Search for the cell housing the specified text and yield its [x, y] center coordinate. 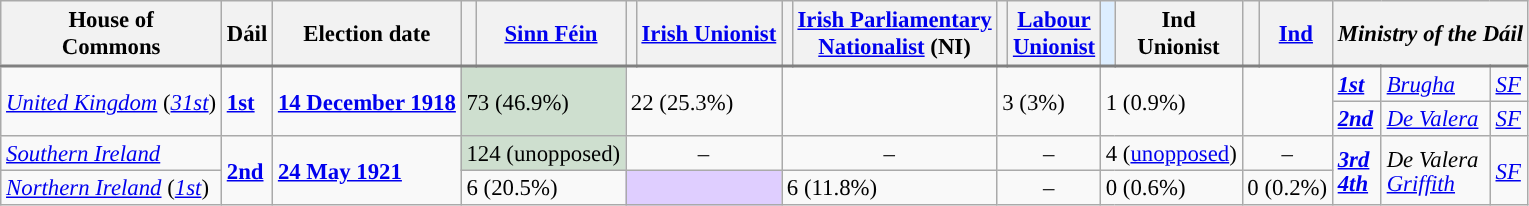
De Valera [1436, 120]
4 (unopposed) [1171, 154]
73 (46.9%) [543, 101]
3rd4th [1356, 170]
1 (0.9%) [1171, 101]
LabourUnionist [1054, 34]
Ind [1296, 34]
De ValeraGriffith [1436, 170]
6 (20.5%) [543, 188]
IndUnionist [1178, 34]
Brugha [1436, 84]
Election date [368, 34]
Irish ParliamentaryNationalist (NI) [894, 34]
Irish Unionist [708, 34]
Northern Ireland (1st) [112, 188]
3 (3%) [1049, 101]
6 (11.8%) [890, 188]
24 May 1921 [368, 170]
0 (0.6%) [1171, 188]
Ministry of the Dáil [1430, 34]
United Kingdom (31st) [112, 101]
124 (unopposed) [543, 154]
Sinn Féin [550, 34]
Dáil [246, 34]
22 (25.3%) [704, 101]
Southern Ireland [112, 154]
14 December 1918 [368, 101]
0 (0.2%) [1287, 188]
House ofCommons [112, 34]
